Find where the given text appears and provide that cell's center as (x, y) coordinate. 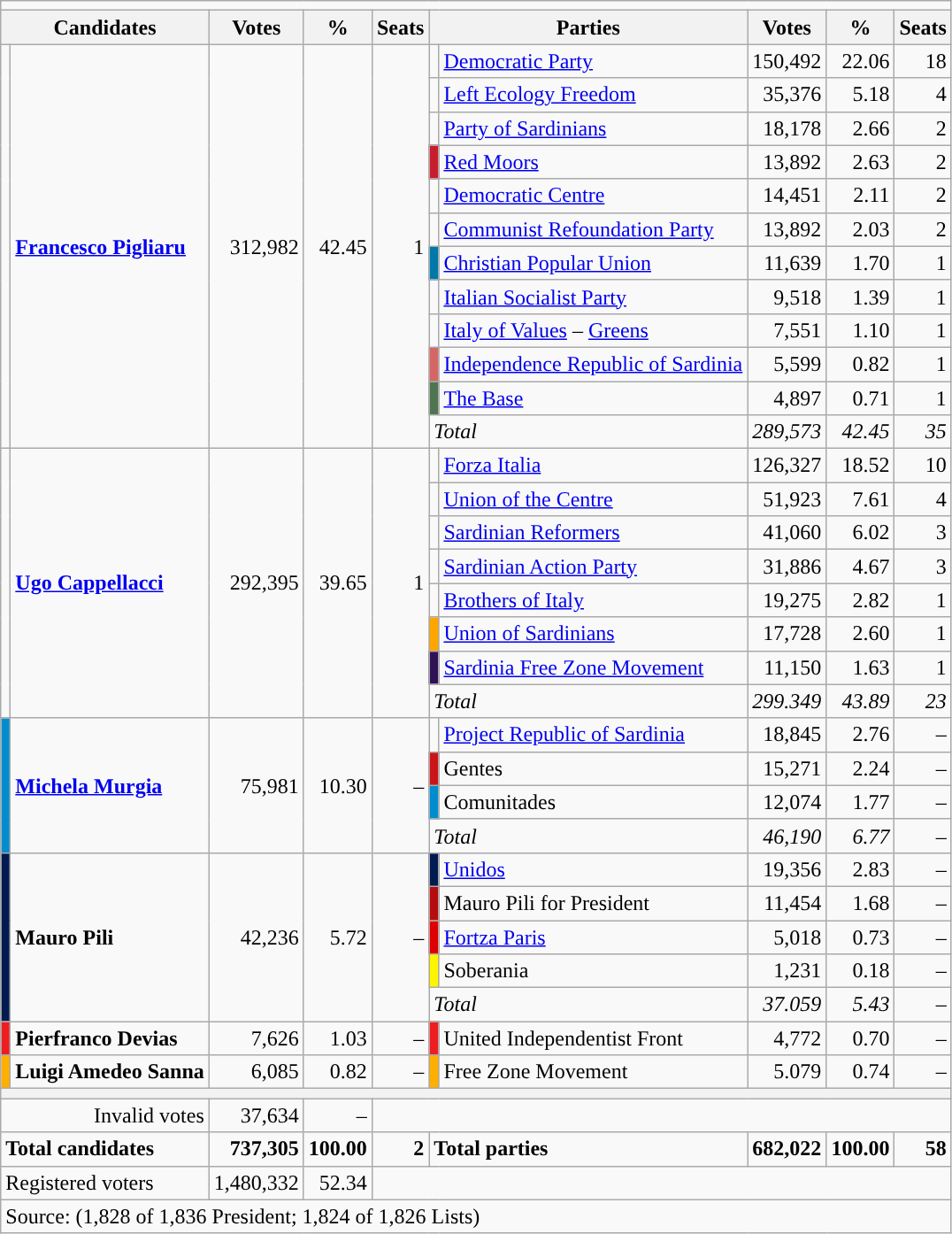
1,231 (787, 971)
7,551 (787, 330)
Union of Sardinians (593, 634)
312,982 (257, 246)
1.39 (860, 297)
5.72 (338, 937)
Luigi Amedeo Sanna (110, 1072)
Registered voters (105, 1183)
37.059 (787, 1005)
11,150 (787, 667)
6,085 (257, 1072)
Project Republic of Sardinia (593, 735)
0.70 (860, 1038)
46,190 (787, 836)
Union of the Centre (593, 499)
Sardinian Action Party (593, 567)
Mauro Pili for President (593, 903)
Pierfranco Devias (110, 1038)
22.06 (860, 61)
52.34 (338, 1183)
17,728 (787, 634)
11,639 (787, 263)
41,060 (787, 533)
5.079 (787, 1072)
Italian Socialist Party (593, 297)
0.18 (860, 971)
75,981 (257, 785)
14,451 (787, 196)
Unidos (593, 869)
Brothers of Italy (593, 600)
Invalid votes (105, 1115)
6.02 (860, 533)
2.83 (860, 869)
Communist Refoundation Party (593, 229)
Francesco Pigliaru (110, 246)
4,897 (787, 397)
0.74 (860, 1072)
Italy of Values – Greens (593, 330)
35,376 (787, 95)
126,327 (787, 466)
Democratic Centre (593, 196)
37,634 (257, 1115)
289,573 (787, 432)
Forza Italia (593, 466)
6.77 (860, 836)
10.30 (338, 785)
18,845 (787, 735)
18,178 (787, 128)
Ugo Cappellacci (110, 583)
2.24 (860, 768)
9,518 (787, 297)
7,626 (257, 1038)
Democratic Party (593, 61)
Candidates (105, 27)
Independence Republic of Sardinia (593, 364)
31,886 (787, 567)
18 (923, 61)
299.349 (787, 701)
2.11 (860, 196)
Total candidates (105, 1149)
682,022 (787, 1149)
35 (923, 432)
Free Zone Movement (593, 1072)
Source: (1,828 of 1,836 President; 1,824 of 1,826 Lists) (476, 1216)
0.71 (860, 397)
23 (923, 701)
2.03 (860, 229)
42,236 (257, 937)
737,305 (257, 1149)
15,271 (787, 768)
0.73 (860, 937)
Mauro Pili (110, 937)
51,923 (787, 499)
1.77 (860, 802)
Christian Popular Union (593, 263)
2.63 (860, 162)
1.03 (338, 1038)
5.43 (860, 1005)
Sardinian Reformers (593, 533)
2.60 (860, 634)
1.10 (860, 330)
43.89 (860, 701)
1.63 (860, 667)
2.66 (860, 128)
United Independentist Front (593, 1038)
1,480,332 (257, 1183)
19,356 (787, 869)
11,454 (787, 903)
1.68 (860, 903)
4.67 (860, 567)
7.61 (860, 499)
Michela Murgia (110, 785)
5,018 (787, 937)
10 (923, 466)
2.76 (860, 735)
4,772 (787, 1038)
18.52 (860, 466)
150,492 (787, 61)
Gentes (593, 768)
12,074 (787, 802)
Red Moors (593, 162)
19,275 (787, 600)
5,599 (787, 364)
Total parties (588, 1149)
Comunitades (593, 802)
5.18 (860, 95)
Left Ecology Freedom (593, 95)
39.65 (338, 583)
292,395 (257, 583)
Sardinia Free Zone Movement (593, 667)
Party of Sardinians (593, 128)
The Base (593, 397)
Fortza Paris (593, 937)
1.70 (860, 263)
Soberania (593, 971)
58 (923, 1149)
Parties (588, 27)
2.82 (860, 600)
